Determine the [x, y] coordinate at the center of the cell enclosing the given text.  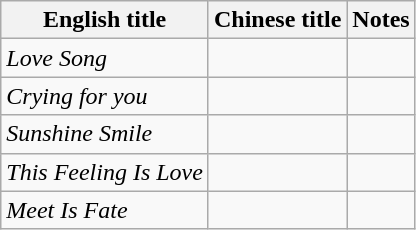
Meet Is Fate [105, 210]
Notes [381, 20]
Sunshine Smile [105, 134]
Crying for you [105, 96]
English title [105, 20]
This Feeling Is Love [105, 172]
Chinese title [277, 20]
Love Song [105, 58]
